Pinpoint the cell where the given text exists, returning its [X, Y] midpoint coordinate. 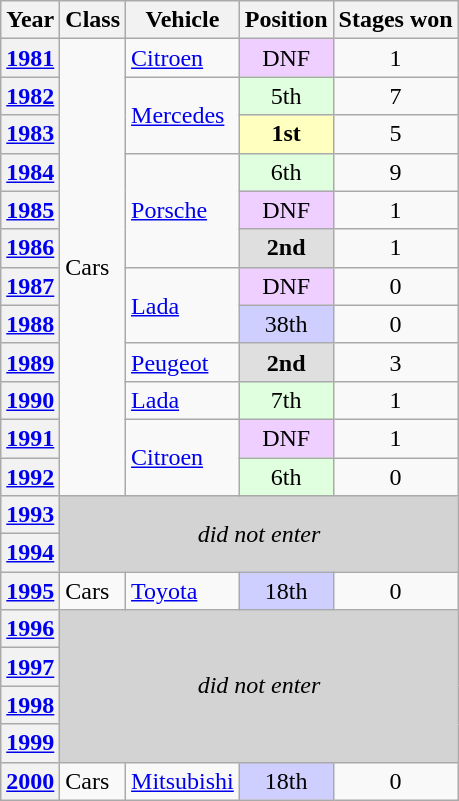
1989 [30, 362]
1999 [30, 743]
1992 [30, 477]
9 [396, 172]
1988 [30, 324]
7th [286, 400]
Stages won [396, 20]
1998 [30, 705]
Porsche [183, 210]
1981 [30, 58]
2000 [30, 781]
1994 [30, 553]
5th [286, 96]
Year [30, 20]
1st [286, 134]
1997 [30, 667]
Toyota [183, 591]
5 [396, 134]
1984 [30, 172]
1987 [30, 286]
Mercedes [183, 115]
1986 [30, 248]
1991 [30, 438]
1985 [30, 210]
3 [396, 362]
Mitsubishi [183, 781]
1996 [30, 629]
1982 [30, 96]
38th [286, 324]
1995 [30, 591]
Vehicle [183, 20]
1990 [30, 400]
7 [396, 96]
Position [286, 20]
1993 [30, 515]
Class [93, 20]
Peugeot [183, 362]
1983 [30, 134]
